Locate the cell with the specified text and output its (x, y) center coordinate. 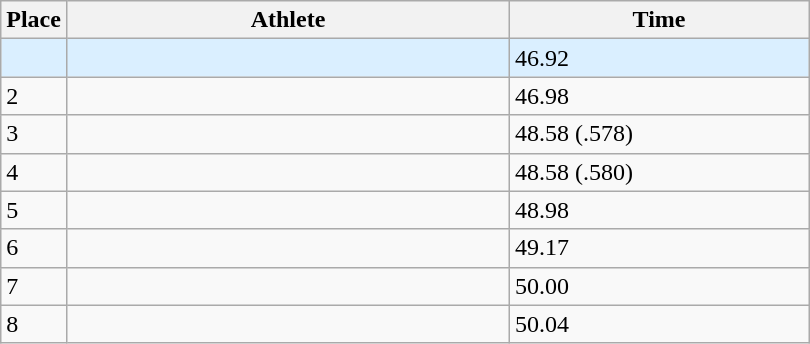
Time (660, 20)
Athlete (288, 20)
8 (34, 324)
50.04 (660, 324)
6 (34, 248)
Place (34, 20)
5 (34, 210)
50.00 (660, 286)
48.58 (.580) (660, 172)
48.98 (660, 210)
49.17 (660, 248)
4 (34, 172)
2 (34, 96)
7 (34, 286)
46.92 (660, 58)
46.98 (660, 96)
3 (34, 134)
48.58 (.578) (660, 134)
